Pinpoint the cell where the given text exists, returning its (X, Y) midpoint coordinate. 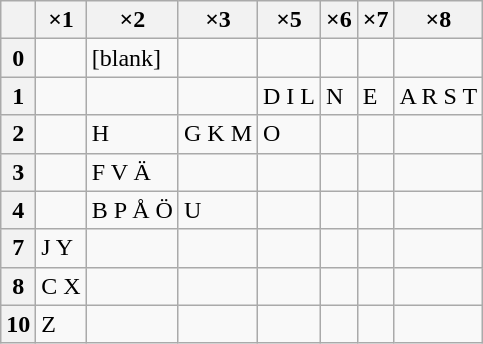
4 (18, 210)
8 (18, 286)
D I L (290, 96)
10 (18, 324)
B P Å Ö (132, 210)
J Y (61, 248)
×6 (340, 20)
Z (61, 324)
A R S T (438, 96)
×8 (438, 20)
U (218, 210)
N (340, 96)
F V Ä (132, 172)
0 (18, 58)
3 (18, 172)
E (376, 96)
1 (18, 96)
7 (18, 248)
G K M (218, 134)
×5 (290, 20)
2 (18, 134)
H (132, 134)
×2 (132, 20)
×3 (218, 20)
×7 (376, 20)
[blank] (132, 58)
×1 (61, 20)
C X (61, 286)
O (290, 134)
